Search for the cell housing the specified text and yield its [x, y] center coordinate. 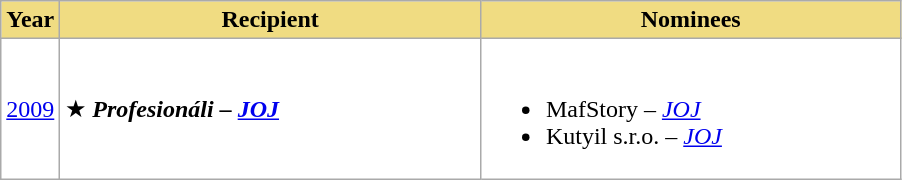
Recipient [270, 20]
2009 [30, 109]
Year [30, 20]
Nominees [690, 20]
★ Profesionáli – JOJ [270, 109]
MafStory – JOJKutyil s.r.o. – JOJ [690, 109]
